From the cell containing the given text, extract its center point as (x, y) coordinate. 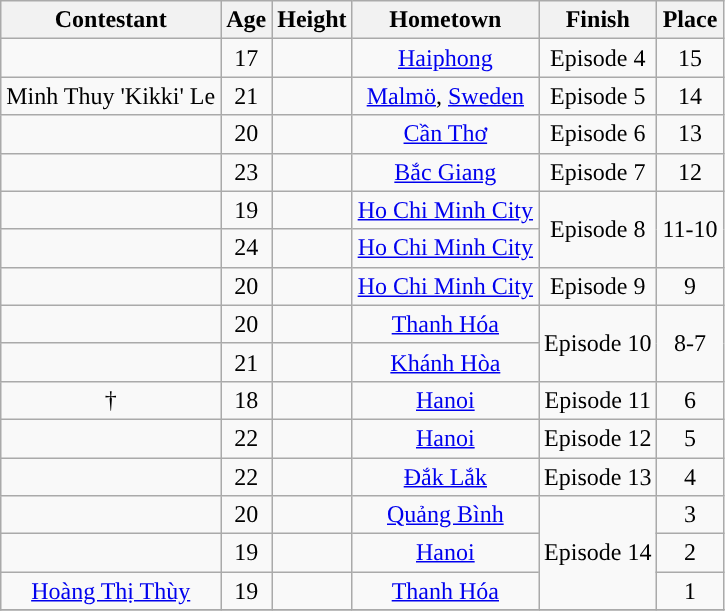
Episode 8 (598, 229)
Bắc Giang (445, 172)
Age (246, 20)
6 (690, 400)
Episode 10 (598, 343)
Height (312, 20)
Episode 12 (598, 438)
Episode 6 (598, 134)
3 (690, 515)
Episode 11 (598, 400)
17 (246, 58)
Episode 4 (598, 58)
15 (690, 58)
2 (690, 553)
Haiphong (445, 58)
8-7 (690, 343)
Minh Thuy 'Kikki' Le (111, 96)
13 (690, 134)
Cần Thơ (445, 134)
Khánh Hòa (445, 362)
Episode 5 (598, 96)
Finish (598, 20)
Đắk Lắk (445, 477)
14 (690, 96)
12 (690, 172)
Episode 9 (598, 286)
Place (690, 20)
† (111, 400)
24 (246, 248)
9 (690, 286)
23 (246, 172)
11-10 (690, 229)
5 (690, 438)
Contestant (111, 20)
Hoàng Thị Thùy (111, 591)
Hometown (445, 20)
Episode 7 (598, 172)
Episode 13 (598, 477)
Quảng Bình (445, 515)
Malmö, Sweden (445, 96)
4 (690, 477)
18 (246, 400)
1 (690, 591)
Episode 14 (598, 553)
